Capture the cell that displays the provided text and extract its (x, y) central coordinate. 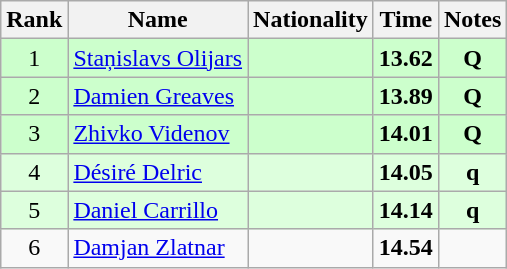
14.01 (406, 134)
3 (34, 134)
Damien Greaves (158, 96)
14.14 (406, 210)
14.54 (406, 248)
13.62 (406, 58)
14.05 (406, 172)
4 (34, 172)
2 (34, 96)
Désiré Delric (158, 172)
6 (34, 248)
Time (406, 20)
Name (158, 20)
Zhivko Videnov (158, 134)
Damjan Zlatnar (158, 248)
5 (34, 210)
13.89 (406, 96)
Daniel Carrillo (158, 210)
Notes (472, 20)
Rank (34, 20)
Staņislavs Olijars (158, 58)
1 (34, 58)
Nationality (311, 20)
